Return the [x, y] coordinate for the center point of the cell that contains the specified text.  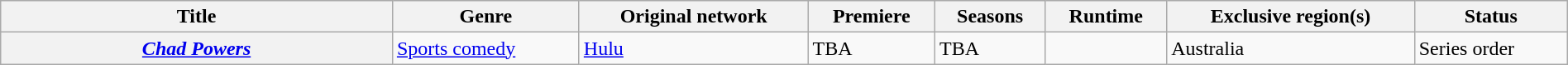
Runtime [1107, 17]
Original network [693, 17]
Seasons [989, 17]
Premiere [872, 17]
Sports comedy [485, 48]
Series order [1490, 48]
Australia [1290, 48]
Hulu [693, 48]
Genre [485, 17]
Chad Powers [197, 48]
Exclusive region(s) [1290, 17]
Title [197, 17]
Status [1490, 17]
